For the text-containing cell, return its midpoint in (X, Y) coordinate format. 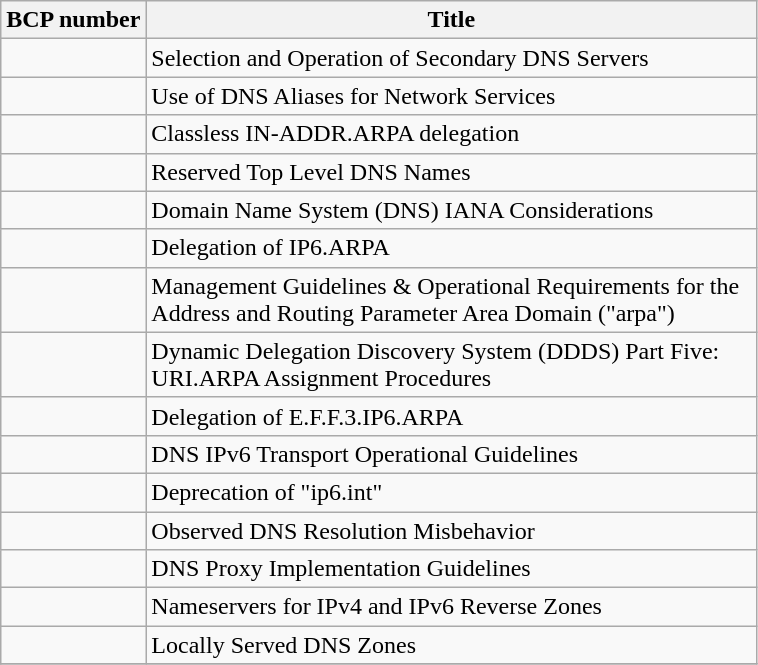
Dynamic Delegation Discovery System (DDDS) Part Five: URI.ARPA Assignment Procedures (452, 364)
Delegation of IP6.ARPA (452, 248)
Delegation of E.F.F.3.IP6.ARPA (452, 416)
Management Guidelines & Operational Requirements for the Address and Routing Parameter Area Domain ("arpa") (452, 300)
Title (452, 20)
Domain Name System (DNS) IANA Considerations (452, 210)
Locally Served DNS Zones (452, 645)
Classless IN-ADDR.ARPA delegation (452, 134)
BCP number (74, 20)
Selection and Operation of Secondary DNS Servers (452, 58)
Observed DNS Resolution Misbehavior (452, 531)
Reserved Top Level DNS Names (452, 172)
Nameservers for IPv4 and IPv6 Reverse Zones (452, 607)
DNS IPv6 Transport Operational Guidelines (452, 454)
Use of DNS Aliases for Network Services (452, 96)
Deprecation of "ip6.int" (452, 492)
DNS Proxy Implementation Guidelines (452, 569)
